Locate the cell with the specified text and output its (X, Y) center coordinate. 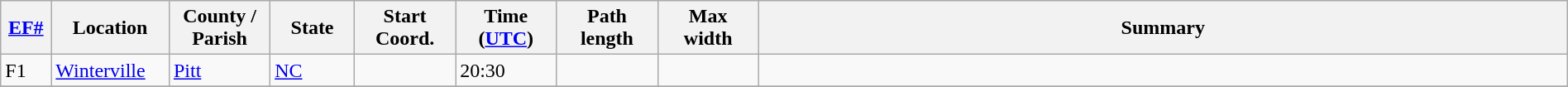
State (313, 28)
EF# (26, 28)
Winterville (111, 70)
Start Coord. (404, 28)
Summary (1163, 28)
Max width (708, 28)
Location (111, 28)
20:30 (506, 70)
Pitt (219, 70)
Time (UTC) (506, 28)
Path length (607, 28)
F1 (26, 70)
County / Parish (219, 28)
NC (313, 70)
